Extract the (x, y) coordinate from the center of the cell holding the provided text.  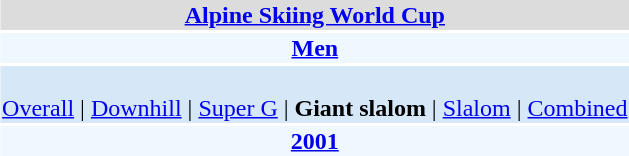
2001 (315, 141)
Overall | Downhill | Super G | Giant slalom | Slalom | Combined (315, 94)
Men (315, 48)
Alpine Skiing World Cup (315, 15)
